Determine the (x, y) coordinate at the center of the cell enclosing the given text.  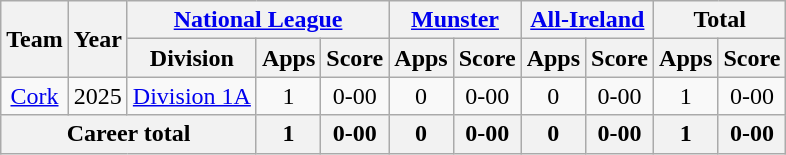
Career total (129, 134)
2025 (98, 96)
Year (98, 39)
Team (35, 39)
Munster (455, 20)
Cork (35, 96)
Total (720, 20)
Division (192, 58)
Division 1A (192, 96)
National League (258, 20)
All-Ireland (587, 20)
